Output the [x, y] coordinate of the center of the cell containing the given text.  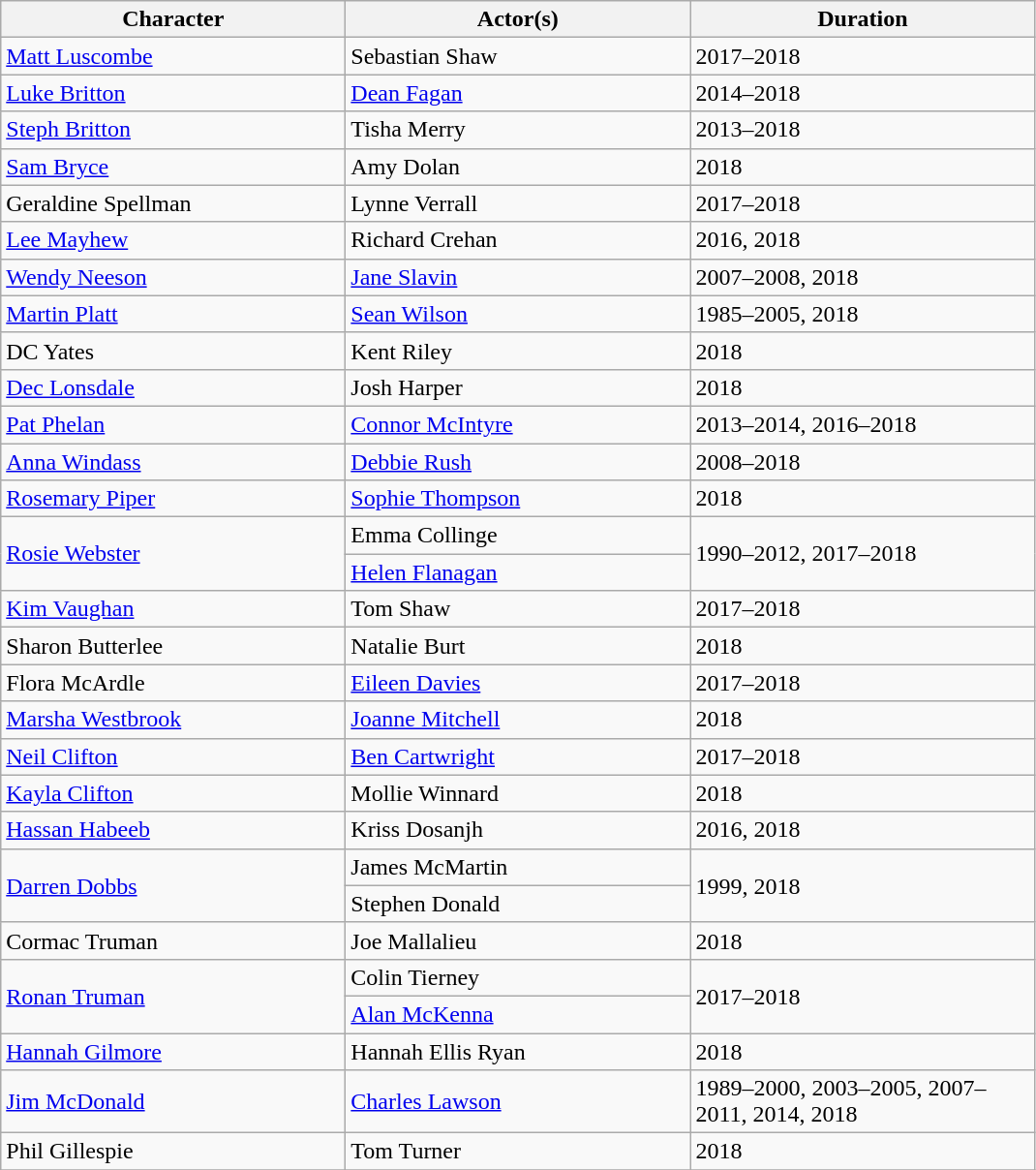
Character [173, 19]
Stephen Donald [518, 904]
Lee Mayhew [173, 240]
Marsha Westbrook [173, 720]
Kim Vaughan [173, 609]
2007–2008, 2018 [863, 277]
Richard Crehan [518, 240]
Dean Fagan [518, 93]
Anna Windass [173, 462]
Debbie Rush [518, 462]
1990–2012, 2017–2018 [863, 554]
2013–2018 [863, 130]
Cormac Truman [173, 940]
Natalie Burt [518, 646]
Tom Turner [518, 1152]
2014–2018 [863, 93]
1989–2000, 2003–2005, 2007–2011, 2014, 2018 [863, 1102]
Phil Gillespie [173, 1152]
Colin Tierney [518, 977]
Sean Wilson [518, 314]
Luke Britton [173, 93]
Sharon Butterlee [173, 646]
Dec Lonsdale [173, 387]
Steph Britton [173, 130]
Actor(s) [518, 19]
Josh Harper [518, 387]
Pat Phelan [173, 424]
Tom Shaw [518, 609]
Amy Dolan [518, 167]
Alan McKenna [518, 1014]
Hannah Ellis Ryan [518, 1051]
Helen Flanagan [518, 572]
Flora McArdle [173, 683]
Wendy Neeson [173, 277]
Mollie Winnard [518, 793]
DC Yates [173, 351]
Geraldine Spellman [173, 203]
Lynne Verrall [518, 203]
Kayla Clifton [173, 793]
Tisha Merry [518, 130]
Ben Cartwright [518, 756]
Joe Mallalieu [518, 940]
Ronan Truman [173, 996]
Martin Platt [173, 314]
Darren Dobbs [173, 885]
Kent Riley [518, 351]
Emma Collinge [518, 536]
Connor McIntyre [518, 424]
Sebastian Shaw [518, 56]
1999, 2018 [863, 885]
2008–2018 [863, 462]
Matt Luscombe [173, 56]
Joanne Mitchell [518, 720]
2013–2014, 2016–2018 [863, 424]
Jane Slavin [518, 277]
Hannah Gilmore [173, 1051]
1985–2005, 2018 [863, 314]
Hassan Habeeb [173, 830]
Charles Lawson [518, 1102]
Duration [863, 19]
Neil Clifton [173, 756]
Eileen Davies [518, 683]
Jim McDonald [173, 1102]
Kriss Dosanjh [518, 830]
James McMartin [518, 867]
Sophie Thompson [518, 499]
Rosie Webster [173, 554]
Sam Bryce [173, 167]
Rosemary Piper [173, 499]
